Find where the given text appears and provide that cell's center as (x, y) coordinate. 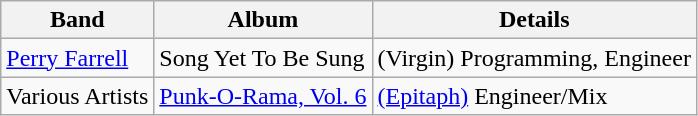
Song Yet To Be Sung (263, 58)
Punk-O-Rama, Vol. 6 (263, 96)
Album (263, 20)
Various Artists (78, 96)
Band (78, 20)
Details (534, 20)
Perry Farrell (78, 58)
(Epitaph) Engineer/Mix (534, 96)
(Virgin) Programming, Engineer (534, 58)
